Determine the [X, Y] coordinate at the center of the cell enclosing the given text.  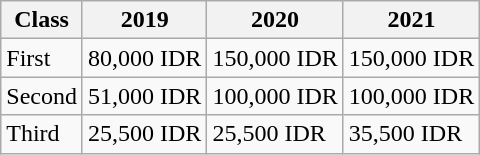
2019 [144, 20]
51,000 IDR [144, 96]
First [42, 58]
Second [42, 96]
2021 [411, 20]
2020 [275, 20]
80,000 IDR [144, 58]
Third [42, 134]
Class [42, 20]
35,500 IDR [411, 134]
